Detect which cell encompasses the target text, then output its (X, Y) center coordinate. 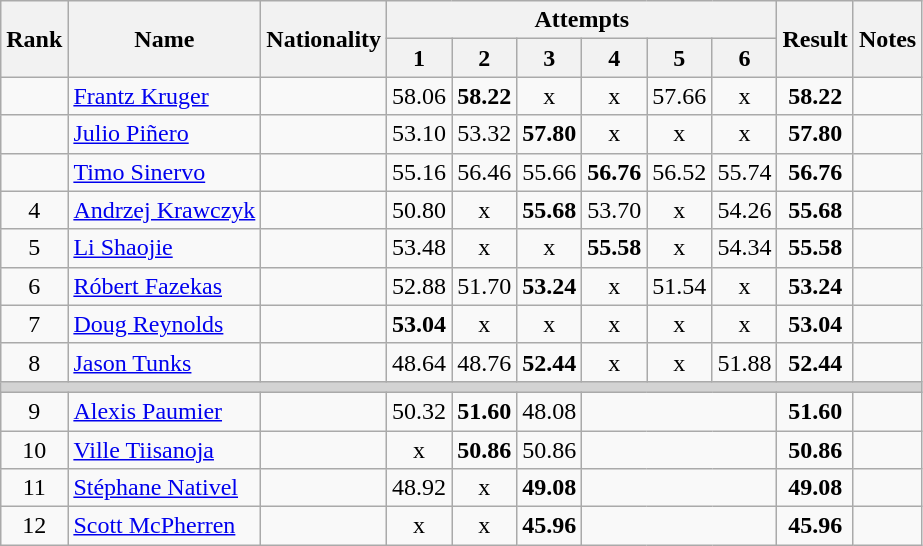
Alexis Paumier (164, 411)
48.92 (420, 488)
Nationality (324, 39)
53.48 (420, 248)
11 (34, 488)
56.52 (680, 172)
Julio Piñero (164, 134)
Notes (887, 39)
50.80 (420, 210)
Li Shaojie (164, 248)
52.88 (420, 286)
55.16 (420, 172)
10 (34, 449)
Rank (34, 39)
Róbert Fazekas (164, 286)
Scott McPherren (164, 526)
3 (550, 58)
53.70 (614, 210)
53.32 (484, 134)
8 (34, 362)
48.76 (484, 362)
Result (815, 39)
Ville Tiisanoja (164, 449)
Timo Sinervo (164, 172)
55.74 (744, 172)
9 (34, 411)
51.88 (744, 362)
7 (34, 324)
2 (484, 58)
12 (34, 526)
54.26 (744, 210)
51.70 (484, 286)
Name (164, 39)
56.46 (484, 172)
53.10 (420, 134)
48.64 (420, 362)
Attempts (582, 20)
54.34 (744, 248)
Andrzej Krawczyk (164, 210)
51.54 (680, 286)
50.32 (420, 411)
Jason Tunks (164, 362)
1 (420, 58)
57.66 (680, 96)
58.06 (420, 96)
Doug Reynolds (164, 324)
55.66 (550, 172)
48.08 (550, 411)
Frantz Kruger (164, 96)
Stéphane Nativel (164, 488)
